Return [X, Y] of the center of cell containing provided text 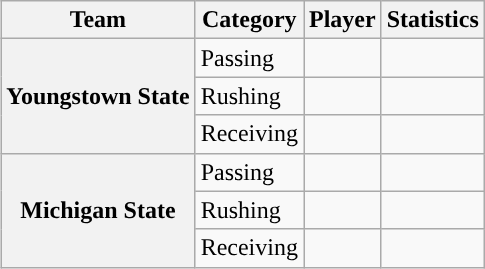
Player [343, 20]
Statistics [432, 20]
Youngstown State [98, 96]
Category [249, 20]
Michigan State [98, 210]
Team [98, 20]
